Identify which cell holds the provided text, then report its (x, y) central coordinate. 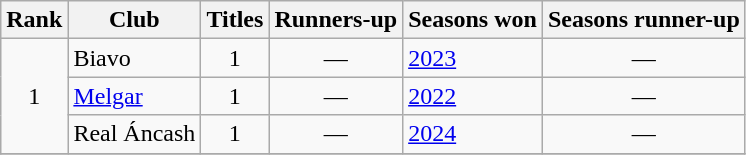
Titles (235, 20)
2023 (473, 58)
Seasons won (473, 20)
Rank (34, 20)
Seasons runner-up (644, 20)
2022 (473, 96)
Biavo (134, 58)
Melgar (134, 96)
Club (134, 20)
2024 (473, 134)
Runners-up (336, 20)
Real Áncash (134, 134)
